Determine the [X, Y] coordinate at the center of the cell enclosing the given text.  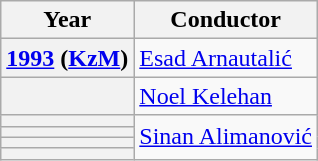
Year [68, 20]
Sinan Alimanović [226, 137]
Noel Kelehan [226, 96]
Esad Arnautalić [226, 58]
Conductor [226, 20]
1993 (KzM) [68, 58]
